Output the [X, Y] coordinate of the center of the cell containing the given text.  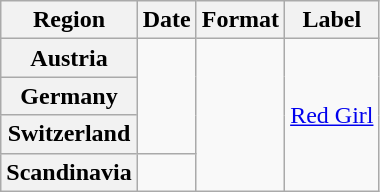
Date [166, 20]
Scandinavia [69, 172]
Austria [69, 58]
Format [240, 20]
Germany [69, 96]
Red Girl [332, 115]
Switzerland [69, 134]
Label [332, 20]
Region [69, 20]
